Pinpoint the cell where the given text exists, returning its (x, y) midpoint coordinate. 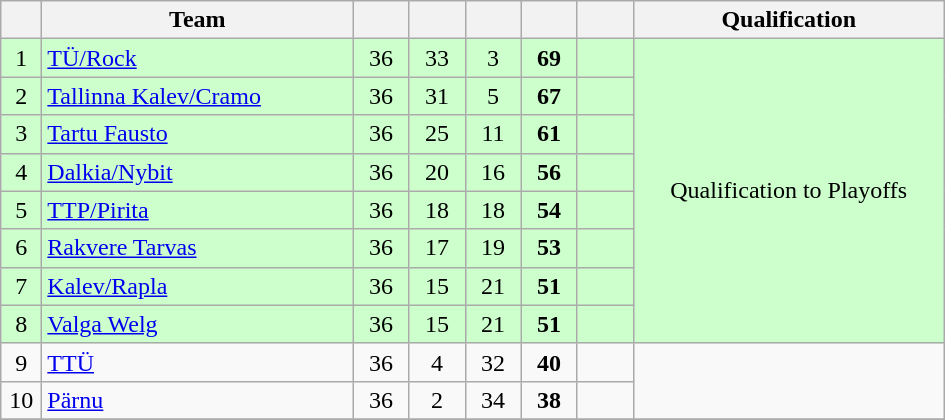
8 (22, 324)
17 (437, 248)
32 (493, 362)
Valga Welg (198, 324)
69 (549, 58)
10 (22, 400)
Kalev/Rapla (198, 286)
TTP/Pirita (198, 210)
Dalkia/Nybit (198, 172)
Pärnu (198, 400)
Team (198, 20)
Qualification to Playoffs (788, 191)
31 (437, 96)
20 (437, 172)
Rakvere Tarvas (198, 248)
Tallinna Kalev/Cramo (198, 96)
56 (549, 172)
67 (549, 96)
1 (22, 58)
38 (549, 400)
16 (493, 172)
34 (493, 400)
61 (549, 134)
Qualification (788, 20)
19 (493, 248)
6 (22, 248)
Tartu Fausto (198, 134)
53 (549, 248)
40 (549, 362)
33 (437, 58)
11 (493, 134)
7 (22, 286)
TÜ/Rock (198, 58)
TTÜ (198, 362)
9 (22, 362)
25 (437, 134)
54 (549, 210)
